Provide the [X, Y] coordinate of the cell's center where the given text is located.  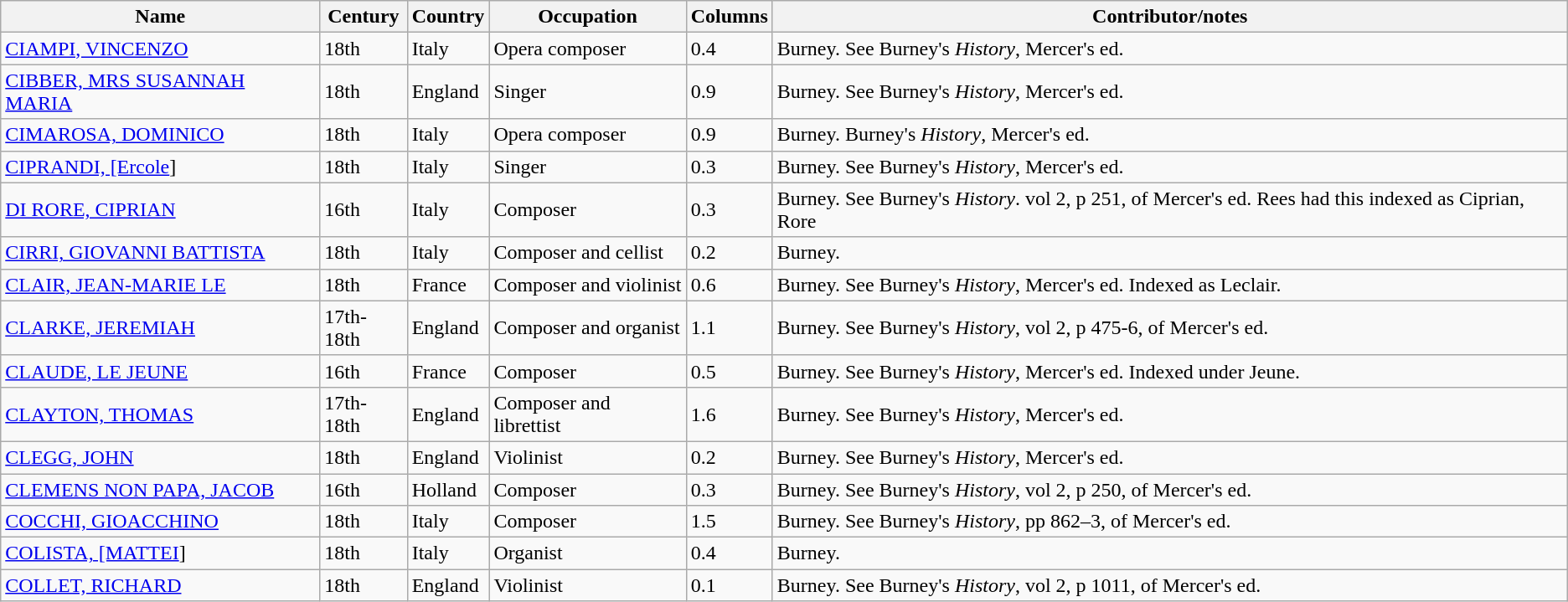
CLEGG, JOHN [161, 457]
COLISTA, [MATTEI] [161, 553]
Holland [448, 490]
CIRRI, GIOVANNI BATTISTA [161, 253]
CLAIR, JEAN-MARIE LE [161, 285]
Burney. See Burney's History, pp 862–3, of Mercer's ed. [1169, 522]
COCCHI, GIOACCHINO [161, 522]
CIAMPI, VINCENZO [161, 49]
Burney. See Burney's History, vol 2, p 1011, of Mercer's ed. [1169, 585]
Composer and cellist [588, 253]
Burney. See Burney's History, Mercer's ed. Indexed under Jeune. [1169, 371]
Country [448, 17]
Composer and librettist [588, 414]
Composer and organist [588, 328]
CLEMENS NON PAPA, JACOB [161, 490]
Organist [588, 553]
CIMAROSA, DOMINICO [161, 135]
CLAUDE, LE JEUNE [161, 371]
0.5 [729, 371]
Occupation [588, 17]
Burney. See Burney's History. vol 2, p 251, of Mercer's ed. Rees had this indexed as Ciprian, Rore [1169, 209]
1.5 [729, 522]
1.1 [729, 328]
Burney. Burney's History, Mercer's ed. [1169, 135]
Burney. See Burney's History, vol 2, p 250, of Mercer's ed. [1169, 490]
COLLET, RICHARD [161, 585]
Burney. See Burney's History, vol 2, p 475-6, of Mercer's ed. [1169, 328]
CLARKE, JEREMIAH [161, 328]
0.1 [729, 585]
Composer and violinist [588, 285]
Burney. See Burney's History, Mercer's ed. Indexed as Leclair. [1169, 285]
Contributor/notes [1169, 17]
CIPRANDI, [Ercole] [161, 167]
CLAYTON, THOMAS [161, 414]
0.6 [729, 285]
Name [161, 17]
Columns [729, 17]
Century [364, 17]
DI RORE, CIPRIAN [161, 209]
1.6 [729, 414]
CIBBER, MRS SUSANNAH MARIA [161, 92]
